Scan for the cell matching the given text and deliver its [x, y] coordinate at center. 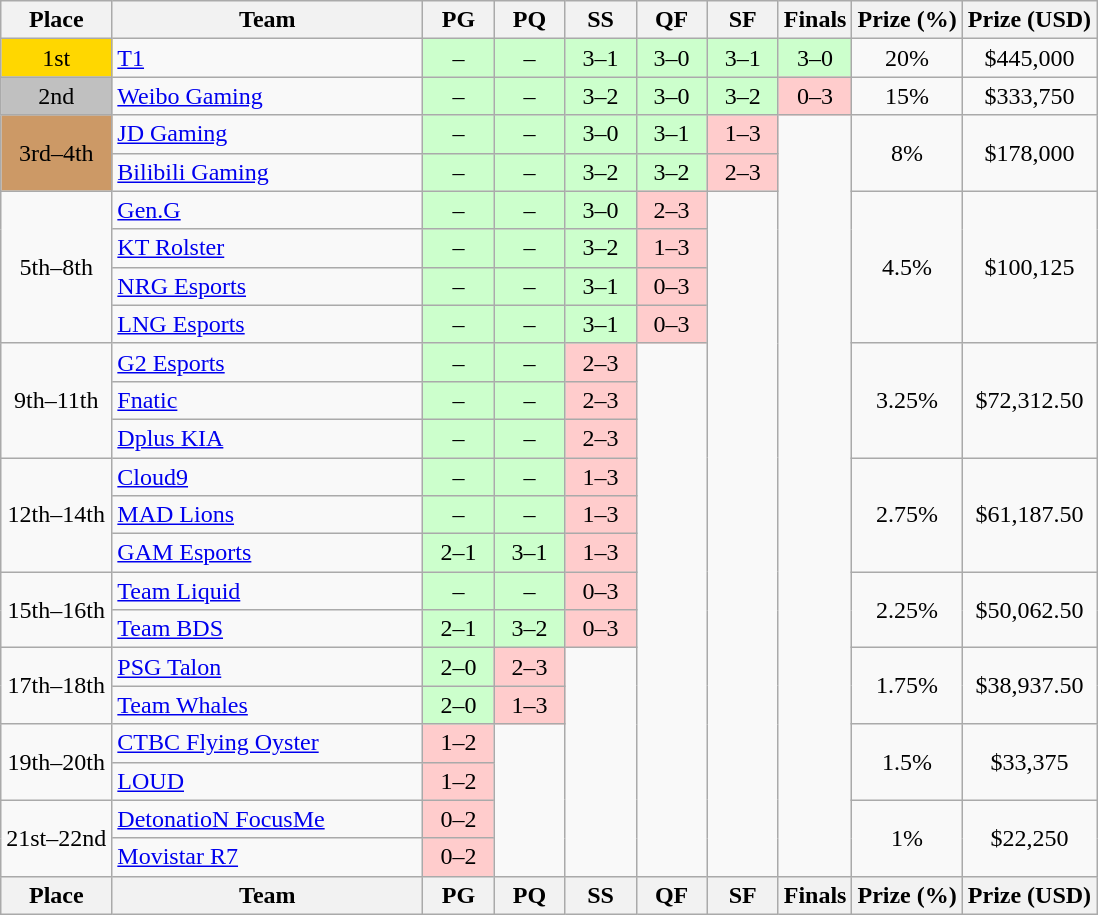
Team Liquid [268, 591]
3.25% [907, 400]
$333,750 [1029, 96]
MAD Lions [268, 515]
$33,375 [1029, 762]
1.5% [907, 762]
Movistar R7 [268, 857]
17th–18th [56, 686]
1st [56, 58]
T1 [268, 58]
JD Gaming [268, 134]
$72,312.50 [1029, 400]
LNG Esports [268, 324]
Team Whales [268, 705]
5th–8th [56, 267]
PSG Talon [268, 667]
$22,250 [1029, 838]
$100,125 [1029, 267]
4.5% [907, 267]
20% [907, 58]
Team BDS [268, 629]
3rd–4th [56, 153]
Fnatic [268, 400]
15% [907, 96]
12th–14th [56, 515]
8% [907, 153]
$50,062.50 [1029, 610]
Weibo Gaming [268, 96]
21st–22nd [56, 838]
1% [907, 838]
15th–16th [56, 610]
2nd [56, 96]
KT Rolster [268, 248]
2.25% [907, 610]
1.75% [907, 686]
9th–11th [56, 400]
G2 Esports [268, 362]
$445,000 [1029, 58]
GAM Esports [268, 553]
Dplus KIA [268, 438]
DetonatioN FocusMe [268, 819]
$38,937.50 [1029, 686]
CTBC Flying Oyster [268, 743]
NRG Esports [268, 286]
2.75% [907, 515]
LOUD [268, 781]
19th–20th [56, 762]
Bilibili Gaming [268, 172]
Cloud9 [268, 477]
$178,000 [1029, 153]
$61,187.50 [1029, 515]
Gen.G [268, 210]
